Extract the (X, Y) coordinate from the center of the cell holding the provided text.  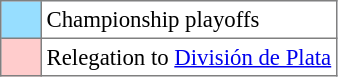
Championship playoffs (188, 20)
Relegation to División de Plata (188, 57)
